Return (X, Y) of the center of cell containing provided text 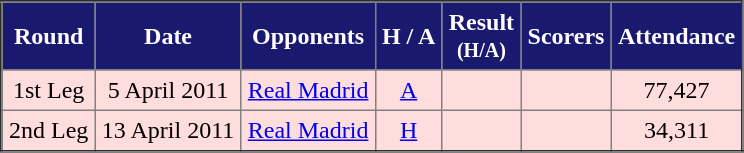
13 April 2011 (168, 130)
77,427 (677, 90)
A (408, 90)
Opponents (308, 36)
5 April 2011 (168, 90)
1st Leg (49, 90)
2nd Leg (49, 130)
Scorers (566, 36)
Round (49, 36)
Attendance (677, 36)
Result (H/A) (482, 36)
H (408, 130)
Date (168, 36)
34,311 (677, 130)
H / A (408, 36)
